Pinpoint the cell where the given text exists, returning its [x, y] midpoint coordinate. 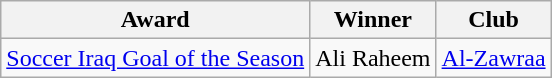
Al-Zawraa [494, 58]
Award [156, 20]
Ali Raheem [373, 58]
Club [494, 20]
Soccer Iraq Goal of the Season [156, 58]
Winner [373, 20]
